Return [x, y] of the center of cell containing provided text 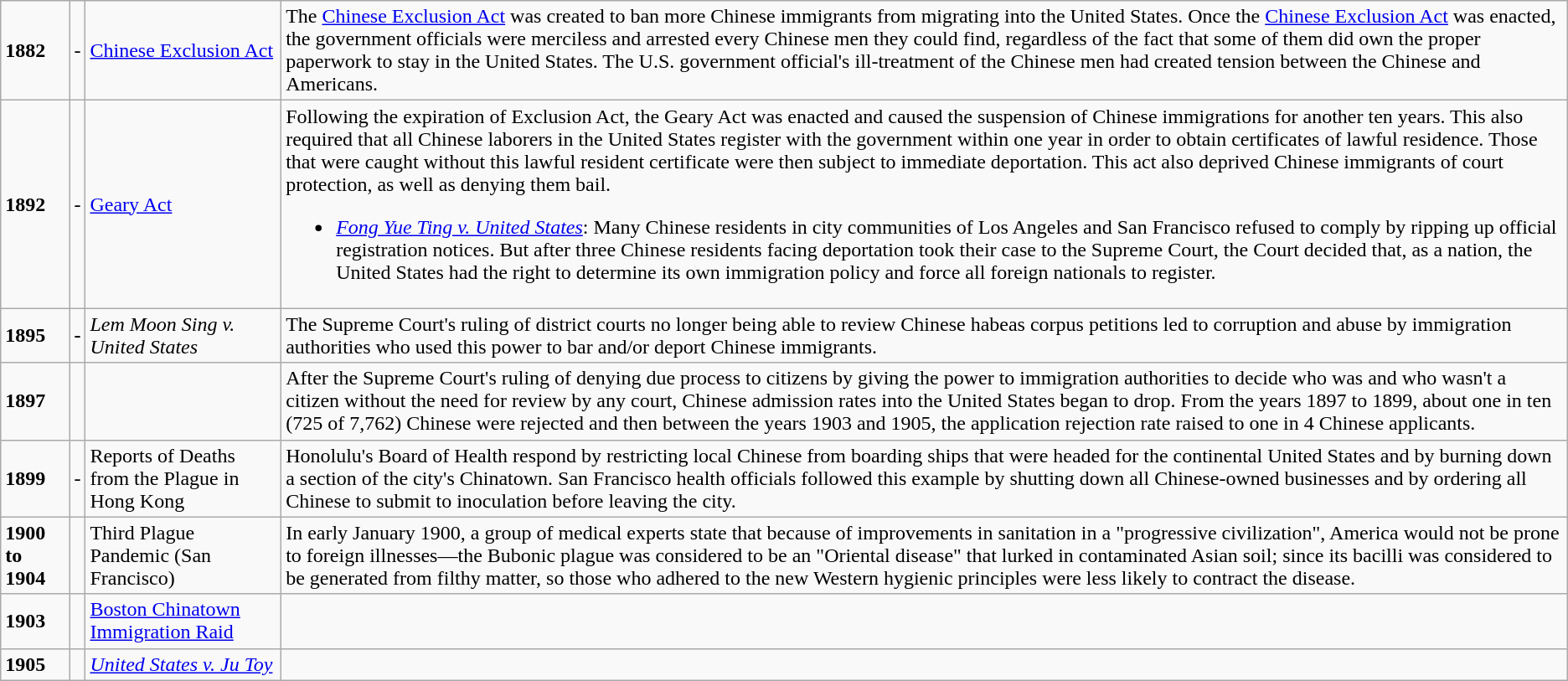
Boston Chinatown Immigration Raid [183, 622]
1895 [35, 335]
1903 [35, 622]
Chinese Exclusion Act [183, 50]
United States v. Ju Toy [183, 664]
1900 to 1904 [35, 555]
Geary Act [183, 204]
Reports of Deaths from the Plague in Hong Kong [183, 478]
Lem Moon Sing v. United States [183, 335]
1897 [35, 401]
1899 [35, 478]
1892 [35, 204]
1905 [35, 664]
Third Plague Pandemic (San Francisco) [183, 555]
1882 [35, 50]
